For the text-containing cell, return its midpoint in [x, y] coordinate format. 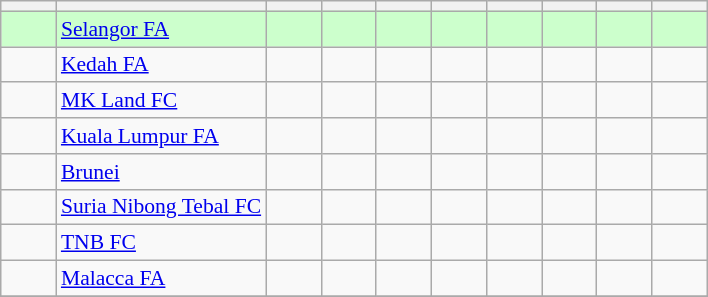
Kedah FA [161, 65]
Brunei [161, 172]
Kuala Lumpur FA [161, 136]
Malacca FA [161, 279]
Suria Nibong Tebal FC [161, 207]
TNB FC [161, 243]
MK Land FC [161, 101]
Selangor FA [161, 29]
